Find where the given text appears and provide that cell's center as (X, Y) coordinate. 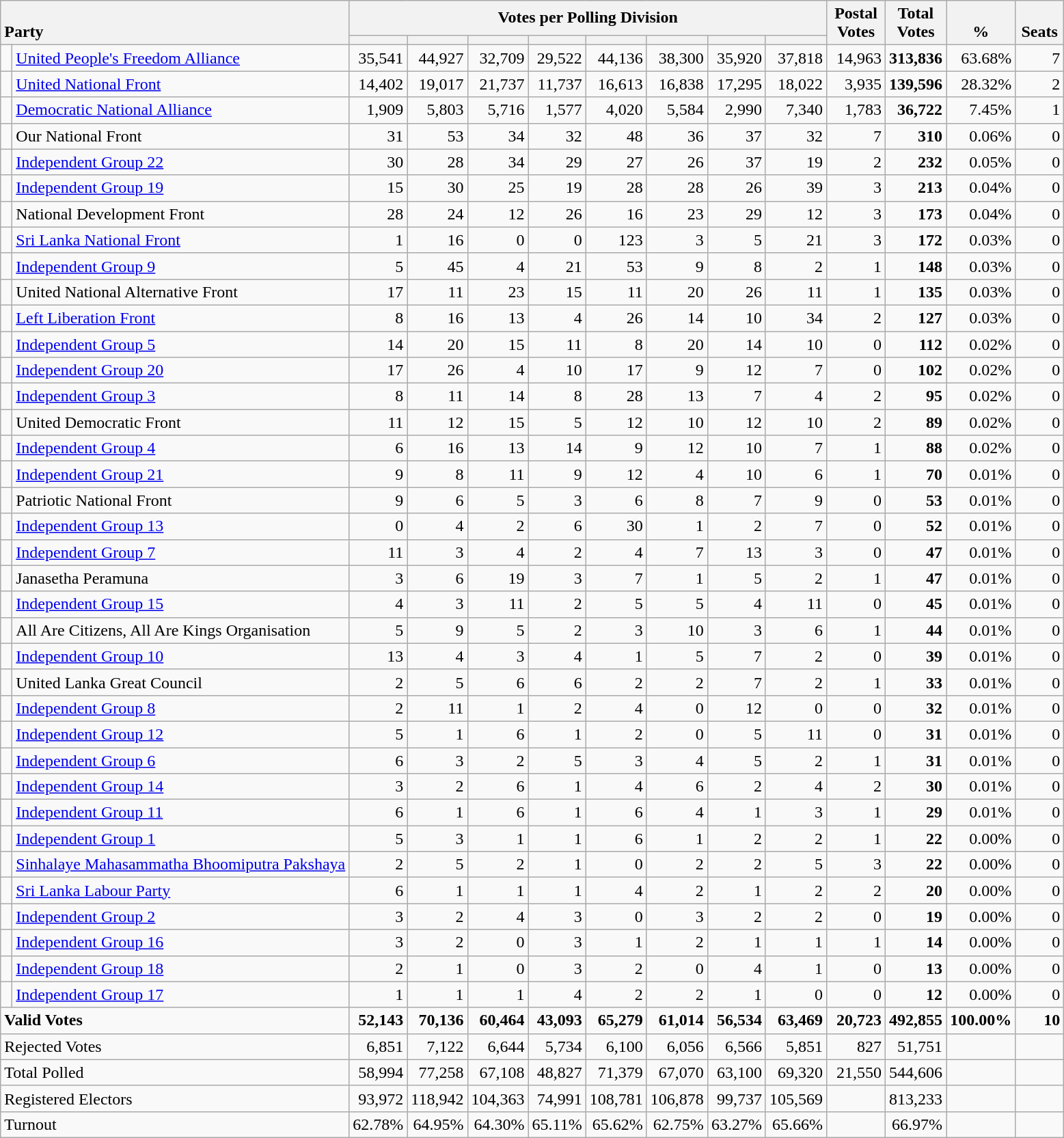
64.30% (497, 1124)
Registered Electors (175, 1098)
Independent Group 21 (180, 474)
44,136 (616, 58)
6,056 (677, 1046)
19,017 (437, 84)
105,569 (795, 1098)
United People's Freedom Alliance (180, 58)
67,070 (677, 1072)
Janasetha Peramuna (180, 578)
6,644 (497, 1046)
135 (916, 292)
52 (916, 526)
7.45% (981, 110)
5,851 (795, 1046)
112 (916, 344)
37,818 (795, 58)
Independent Group 3 (180, 396)
62.75% (677, 1124)
544,606 (916, 1072)
Party (175, 23)
5,716 (497, 110)
232 (916, 162)
35,541 (379, 58)
1,909 (379, 110)
5,584 (677, 110)
16,838 (677, 84)
48 (616, 136)
4,020 (616, 110)
102 (916, 370)
88 (916, 448)
Turnout (175, 1124)
1,577 (557, 110)
104,363 (497, 1098)
United Lanka Great Council (180, 682)
313,836 (916, 58)
United National Front (180, 84)
65.62% (616, 1124)
74,991 (557, 1098)
123 (616, 240)
Rejected Votes (175, 1046)
Sri Lanka National Front (180, 240)
Independent Group 7 (180, 552)
6,566 (737, 1046)
213 (916, 188)
0.05% (981, 162)
310 (916, 136)
33 (916, 682)
63.27% (737, 1124)
139,596 (916, 84)
Independent Group 14 (180, 787)
Sri Lanka Labour Party (180, 891)
65.66% (795, 1124)
Independent Group 17 (180, 994)
56,534 (737, 1020)
43,093 (557, 1020)
48,827 (557, 1072)
66.97% (916, 1124)
Democratic National Alliance (180, 110)
Votes per Polling Division (588, 18)
1,783 (856, 110)
28.32% (981, 84)
Total Polled (175, 1072)
35,920 (737, 58)
18,022 (795, 84)
93,972 (379, 1098)
6,851 (379, 1046)
106,878 (677, 1098)
Independent Group 12 (180, 734)
827 (856, 1046)
0.06% (981, 136)
Seats (1040, 23)
32,709 (497, 58)
6,100 (616, 1046)
27 (616, 162)
5,734 (557, 1046)
Independent Group 15 (180, 604)
108,781 (616, 1098)
58,994 (379, 1072)
7,340 (795, 110)
77,258 (437, 1072)
95 (916, 396)
United Democratic Front (180, 422)
Total Votes (916, 23)
% (981, 23)
70 (916, 474)
Independent Group 11 (180, 813)
63.68% (981, 58)
Independent Group 10 (180, 656)
Independent Group 8 (180, 708)
Our National Front (180, 136)
64.95% (437, 1124)
Independent Group 18 (180, 968)
62.78% (379, 1124)
7,122 (437, 1046)
Independent Group 19 (180, 188)
813,233 (916, 1098)
21,550 (856, 1072)
5,803 (437, 110)
71,379 (616, 1072)
Independent Group 6 (180, 761)
65,279 (616, 1020)
Independent Group 22 (180, 162)
3,935 (856, 84)
Independent Group 16 (180, 943)
25 (497, 188)
21,737 (497, 84)
63,100 (737, 1072)
Valid Votes (175, 1020)
2,990 (737, 110)
70,136 (437, 1020)
17,295 (737, 84)
14,963 (856, 58)
29,522 (557, 58)
24 (437, 214)
52,143 (379, 1020)
Independent Group 5 (180, 344)
Independent Group 13 (180, 526)
20,723 (856, 1020)
118,942 (437, 1098)
PostalVotes (856, 23)
Left Liberation Front (180, 318)
Sinhalaye Mahasammatha Bhoomiputra Pakshaya (180, 865)
Independent Group 2 (180, 917)
60,464 (497, 1020)
63,469 (795, 1020)
Independent Group 9 (180, 266)
44,927 (437, 58)
36 (677, 136)
16,613 (616, 84)
United National Alternative Front (180, 292)
127 (916, 318)
148 (916, 266)
69,320 (795, 1072)
14,402 (379, 84)
Patriotic National Front (180, 500)
Independent Group 20 (180, 370)
172 (916, 240)
Independent Group 1 (180, 839)
Independent Group 4 (180, 448)
89 (916, 422)
173 (916, 214)
National Development Front (180, 214)
67,108 (497, 1072)
38,300 (677, 58)
51,751 (916, 1046)
65.11% (557, 1124)
36,722 (916, 110)
All Are Citizens, All Are Kings Organisation (180, 630)
99,737 (737, 1098)
11,737 (557, 84)
100.00% (981, 1020)
44 (916, 630)
492,855 (916, 1020)
61,014 (677, 1020)
